Locate the cell with the specified text and output its [X, Y] center coordinate. 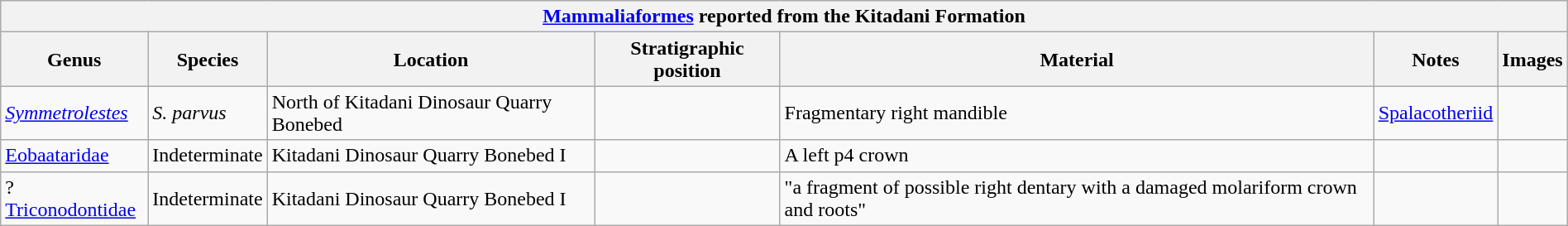
A left p4 crown [1077, 156]
Spalacotheriid [1436, 113]
Stratigraphic position [687, 60]
Eobaataridae [74, 156]
North of Kitadani Dinosaur Quarry Bonebed [431, 113]
?Triconodontidae [74, 199]
Genus [74, 60]
Species [208, 60]
"a fragment of possible right dentary with a damaged molariform crown and roots" [1077, 199]
Fragmentary right mandible [1077, 113]
Symmetrolestes [74, 113]
Images [1532, 60]
Notes [1436, 60]
Mammaliaformes reported from the Kitadani Formation [784, 17]
S. parvus [208, 113]
Location [431, 60]
Material [1077, 60]
